Extract the [X, Y] coordinate from the center of the cell holding the provided text.  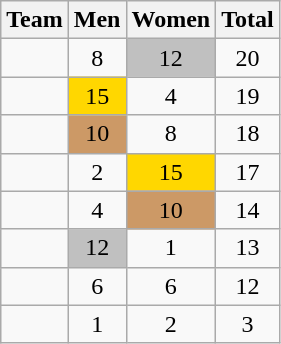
3 [248, 324]
18 [248, 134]
Total [248, 20]
Men [97, 20]
14 [248, 210]
Team [35, 20]
19 [248, 96]
13 [248, 248]
20 [248, 58]
17 [248, 172]
Women [171, 20]
